Pinpoint the cell where the given text exists, returning its [X, Y] midpoint coordinate. 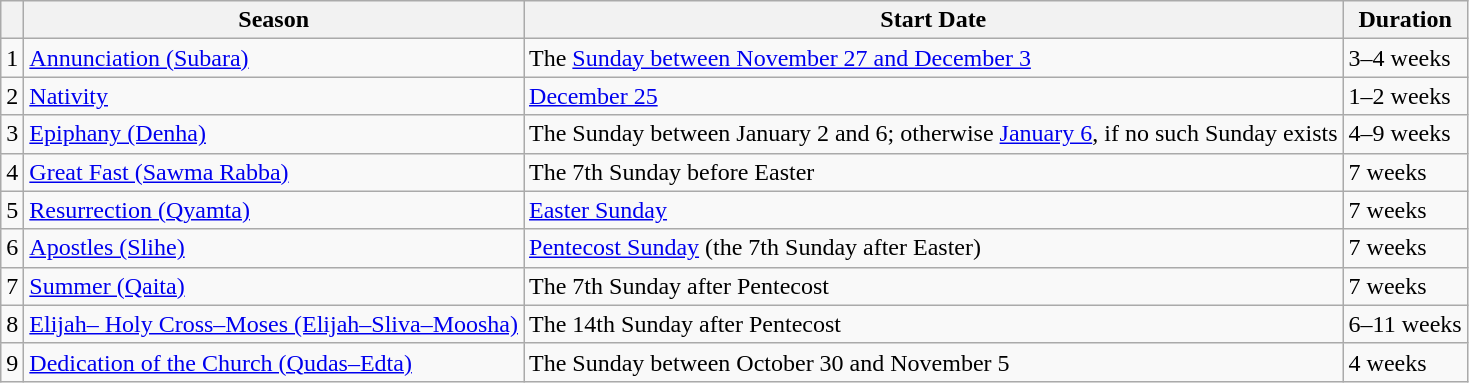
Elijah– Holy Cross–Moses (Elijah–Sliva–Moosha) [274, 324]
Easter Sunday [934, 210]
The Sunday between November 27 and December 3 [934, 58]
4 weeks [1405, 362]
December 25 [934, 96]
Nativity [274, 96]
Pentecost Sunday (the 7th Sunday after Easter) [934, 248]
3 [12, 134]
Start Date [934, 20]
Great Fast (Sawma Rabba) [274, 172]
The 14th Sunday after Pentecost [934, 324]
The 7th Sunday before Easter [934, 172]
3–4 weeks [1405, 58]
9 [12, 362]
6 [12, 248]
7 [12, 286]
5 [12, 210]
The Sunday between January 2 and 6; otherwise January 6, if no such Sunday exists [934, 134]
The Sunday between October 30 and November 5 [934, 362]
6–11 weeks [1405, 324]
Resurrection (Qyamta) [274, 210]
Dedication of the Church (Qudas–Edta) [274, 362]
1–2 weeks [1405, 96]
2 [12, 96]
Season [274, 20]
Duration [1405, 20]
4–9 weeks [1405, 134]
Annunciation (Subara) [274, 58]
Summer (Qaita) [274, 286]
Apostles (Slihe) [274, 248]
1 [12, 58]
The 7th Sunday after Pentecost [934, 286]
Epiphany (Denha) [274, 134]
8 [12, 324]
4 [12, 172]
